Extract the [x, y] coordinate from the center of the cell holding the provided text.  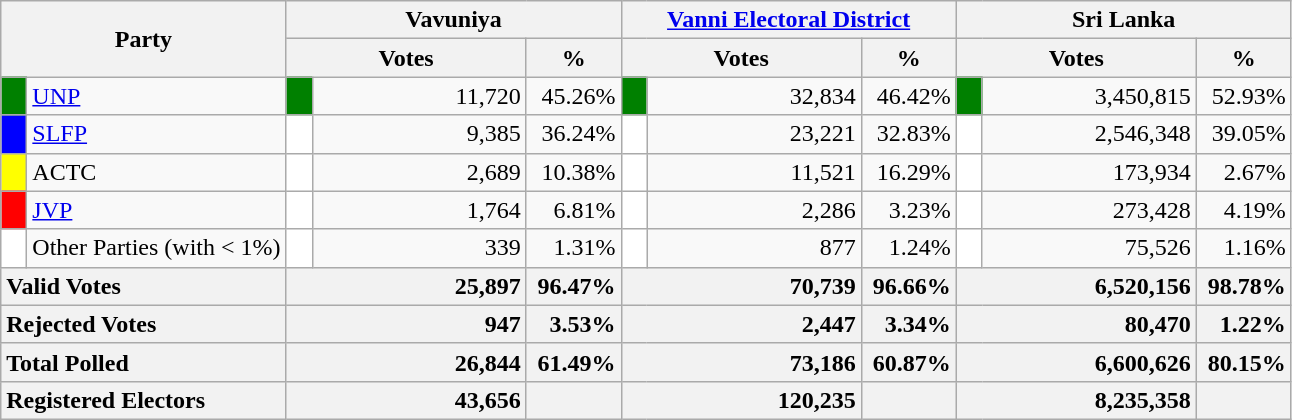
339 [419, 248]
3,450,815 [1089, 96]
Vanni Electoral District [788, 20]
2.67% [1244, 172]
JVP [156, 210]
Total Polled [144, 362]
23,221 [754, 134]
Sri Lanka [1124, 20]
60.87% [908, 362]
3.34% [908, 324]
45.26% [574, 96]
3.53% [574, 324]
52.93% [1244, 96]
120,235 [741, 400]
1.22% [1244, 324]
80.15% [1244, 362]
61.49% [574, 362]
ACTC [156, 172]
6,600,626 [1076, 362]
80,470 [1076, 324]
25,897 [406, 286]
UNP [156, 96]
32,834 [754, 96]
273,428 [1089, 210]
46.42% [908, 96]
70,739 [741, 286]
Other Parties (with < 1%) [156, 248]
32.83% [908, 134]
Valid Votes [144, 286]
2,447 [741, 324]
98.78% [1244, 286]
96.66% [908, 286]
1.16% [1244, 248]
Party [144, 39]
947 [406, 324]
Registered Electors [144, 400]
8,235,358 [1076, 400]
75,526 [1089, 248]
43,656 [406, 400]
73,186 [741, 362]
1.31% [574, 248]
9,385 [419, 134]
Rejected Votes [144, 324]
2,546,348 [1089, 134]
Vavuniya [454, 20]
16.29% [908, 172]
2,286 [754, 210]
1.24% [908, 248]
36.24% [574, 134]
877 [754, 248]
1,764 [419, 210]
6.81% [574, 210]
11,720 [419, 96]
2,689 [419, 172]
96.47% [574, 286]
4.19% [1244, 210]
11,521 [754, 172]
SLFP [156, 134]
6,520,156 [1076, 286]
10.38% [574, 172]
26,844 [406, 362]
39.05% [1244, 134]
173,934 [1089, 172]
3.23% [908, 210]
